Pinpoint the cell where the given text exists, returning its (X, Y) midpoint coordinate. 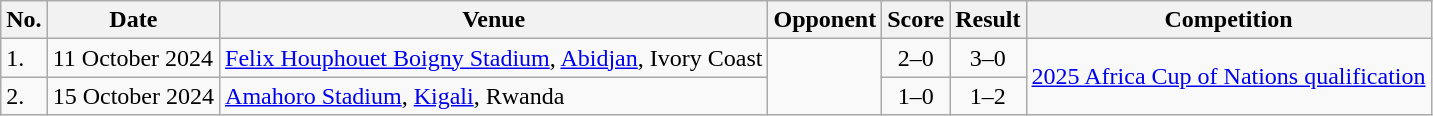
11 October 2024 (133, 58)
1–0 (916, 96)
Competition (1228, 20)
Result (988, 20)
Opponent (825, 20)
1. (24, 58)
3–0 (988, 58)
15 October 2024 (133, 96)
1–2 (988, 96)
Amahoro Stadium, Kigali, Rwanda (494, 96)
Felix Houphouet Boigny Stadium, Abidjan, Ivory Coast (494, 58)
No. (24, 20)
Date (133, 20)
Venue (494, 20)
Score (916, 20)
2. (24, 96)
2–0 (916, 58)
2025 Africa Cup of Nations qualification (1228, 77)
